For the text-containing cell, return its midpoint in [x, y] coordinate format. 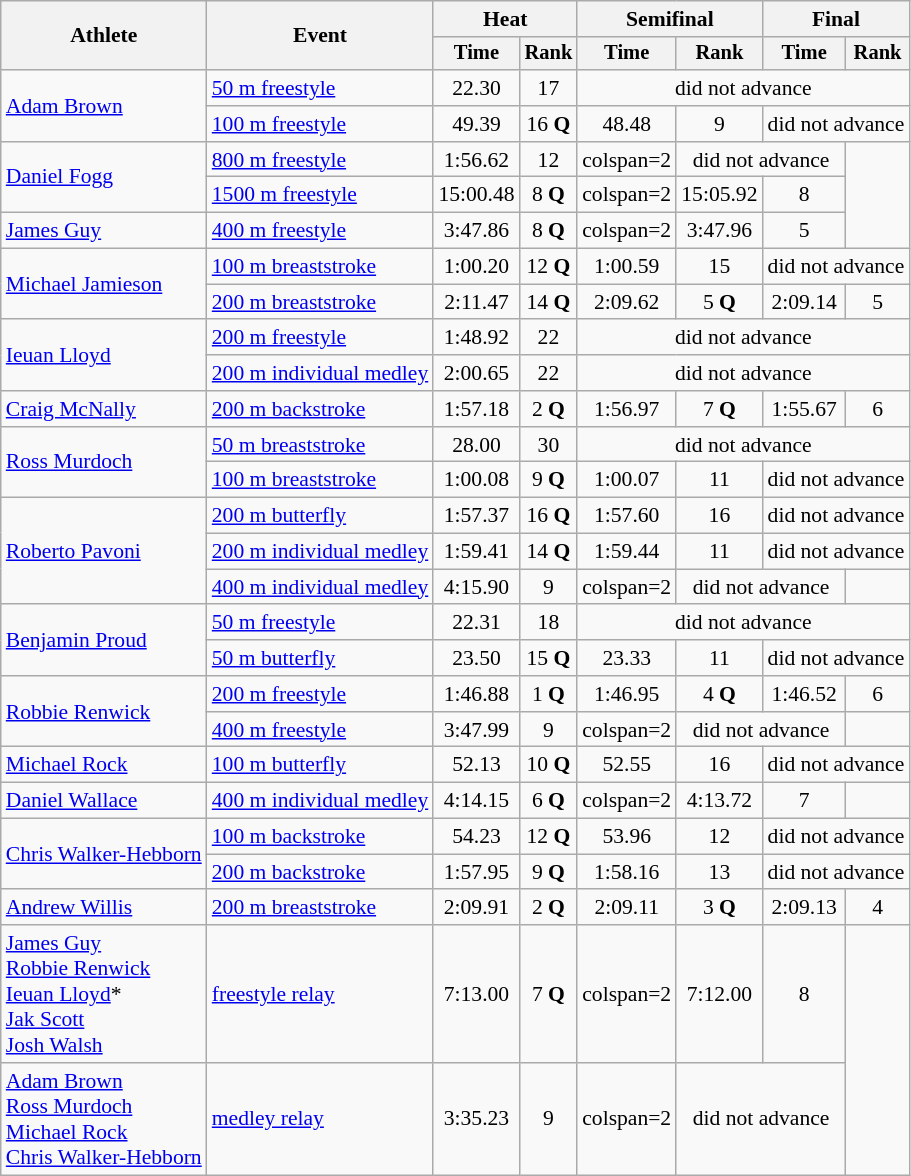
James Guy [104, 231]
Event [320, 36]
2:11.47 [476, 302]
23.50 [476, 658]
18 [549, 623]
4 Q [719, 694]
1500 m freestyle [320, 195]
Heat [505, 19]
1:59.41 [476, 552]
1:48.92 [476, 338]
52.55 [626, 765]
Roberto Pavoni [104, 552]
15:05.92 [719, 195]
4:14.15 [476, 801]
1:56.97 [626, 409]
3:47.86 [476, 231]
1:00.08 [476, 480]
Robbie Renwick [104, 712]
1:59.44 [626, 552]
3 Q [719, 908]
3:47.99 [476, 730]
7:12.00 [719, 994]
Final [836, 19]
2:09.91 [476, 908]
1:57.18 [476, 409]
30 [549, 445]
6 Q [549, 801]
Michael Jamieson [104, 284]
800 m freestyle [320, 160]
Daniel Fogg [104, 178]
53.96 [626, 837]
52.13 [476, 765]
5 Q [719, 302]
2:09.62 [626, 302]
15 Q [549, 658]
1 Q [549, 694]
Craig McNally [104, 409]
1:46.88 [476, 694]
1:58.16 [626, 872]
freestyle relay [320, 994]
1:57.60 [626, 516]
3:35.23 [476, 1119]
4:13.72 [719, 801]
22.31 [476, 623]
15:00.48 [476, 195]
50 m butterfly [320, 658]
1:46.52 [804, 694]
Michael Rock [104, 765]
7:13.00 [476, 994]
15 [719, 267]
22.30 [476, 88]
23.33 [626, 658]
28.00 [476, 445]
Athlete [104, 36]
100 m freestyle [320, 124]
1:56.62 [476, 160]
Daniel Wallace [104, 801]
1:00.20 [476, 267]
2:09.14 [804, 302]
100 m butterfly [320, 765]
48.48 [626, 124]
Andrew Willis [104, 908]
13 [719, 872]
2:09.13 [804, 908]
1:00.59 [626, 267]
1:55.67 [804, 409]
1:57.95 [476, 872]
medley relay [320, 1119]
49.39 [476, 124]
10 Q [549, 765]
James GuyRobbie RenwickIeuan Lloyd*Jak ScottJosh Walsh [104, 994]
7 [804, 801]
Benjamin Proud [104, 640]
Chris Walker-Hebborn [104, 854]
Ieuan Lloyd [104, 356]
1:57.37 [476, 516]
1:00.07 [626, 480]
50 m breaststroke [320, 445]
Adam Brown [104, 106]
4:15.90 [476, 587]
4 [878, 908]
1:46.95 [626, 694]
2:00.65 [476, 373]
200 m butterfly [320, 516]
Semifinal [670, 19]
Adam BrownRoss MurdochMichael RockChris Walker-Hebborn [104, 1119]
54.23 [476, 837]
17 [549, 88]
3:47.96 [719, 231]
100 m backstroke [320, 837]
Ross Murdoch [104, 462]
2:09.11 [626, 908]
